Scan for the cell matching the given text and deliver its (X, Y) coordinate at center. 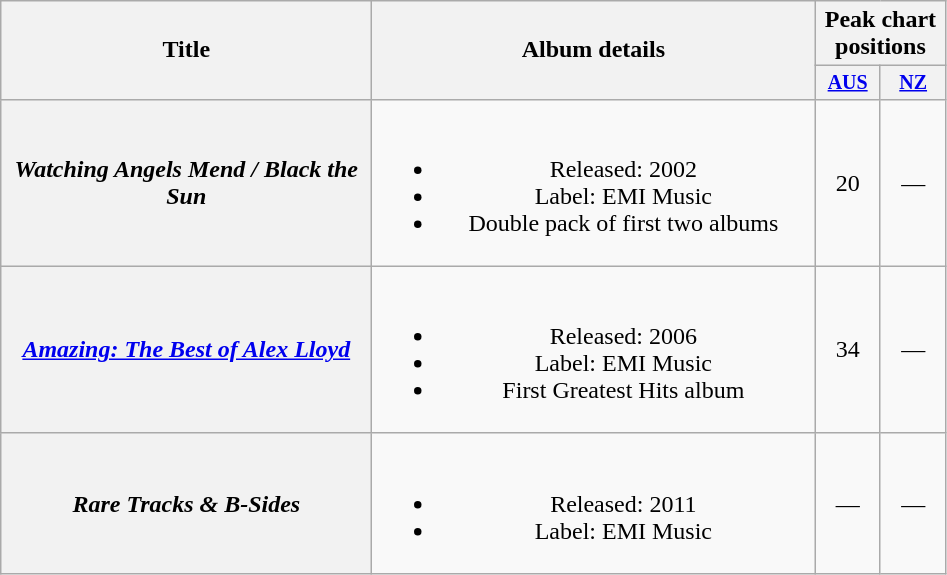
Released: 2011Label: EMI Music (594, 503)
Watching Angels Mend / Black the Sun (186, 182)
Amazing: The Best of Alex Lloyd (186, 350)
Released: 2002Label: EMI MusicDouble pack of first two albums (594, 182)
Title (186, 50)
Album details (594, 50)
20 (848, 182)
Rare Tracks & B-Sides (186, 503)
34 (848, 350)
Released: 2006Label: EMI MusicFirst Greatest Hits album (594, 350)
Peak chartpositions (880, 34)
AUS (848, 82)
NZ (913, 82)
